Output the [X, Y] coordinate of the center of the cell containing the given text.  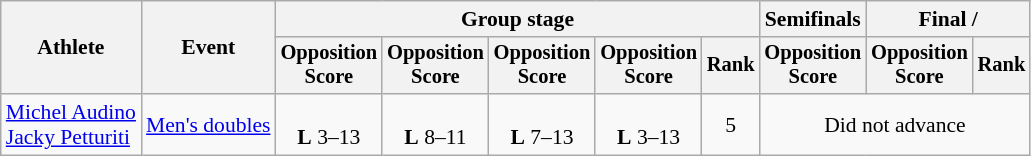
Semifinals [812, 19]
Michel AudinoJacky Petturiti [71, 124]
Athlete [71, 48]
Group stage [518, 19]
L 8–11 [436, 124]
Event [208, 48]
Final / [948, 19]
Did not advance [894, 124]
Men's doubles [208, 124]
5 [731, 124]
L 7–13 [542, 124]
